Extract the (x, y) coordinate from the center of the cell holding the provided text.  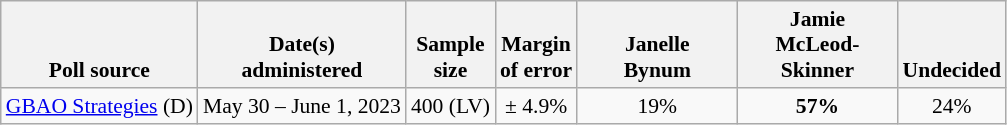
Samplesize (450, 44)
19% (657, 106)
24% (951, 106)
JanelleBynum (657, 44)
Date(s)administered (302, 44)
Marginof error (536, 44)
400 (LV) (450, 106)
± 4.9% (536, 106)
Undecided (951, 44)
Poll source (100, 44)
57% (817, 106)
JamieMcLeod-Skinner (817, 44)
May 30 – June 1, 2023 (302, 106)
GBAO Strategies (D) (100, 106)
